Identify which cell holds the provided text, then report its (X, Y) central coordinate. 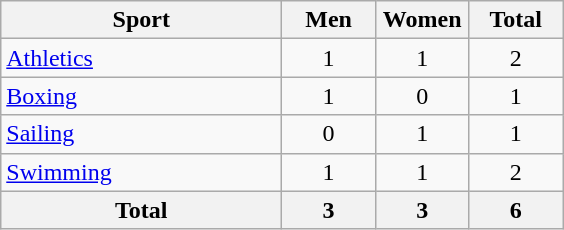
Sailing (142, 134)
Boxing (142, 96)
Women (422, 20)
Swimming (142, 172)
Sport (142, 20)
Athletics (142, 58)
Men (329, 20)
6 (516, 210)
